Determine the (x, y) coordinate at the center of the cell enclosing the given text.  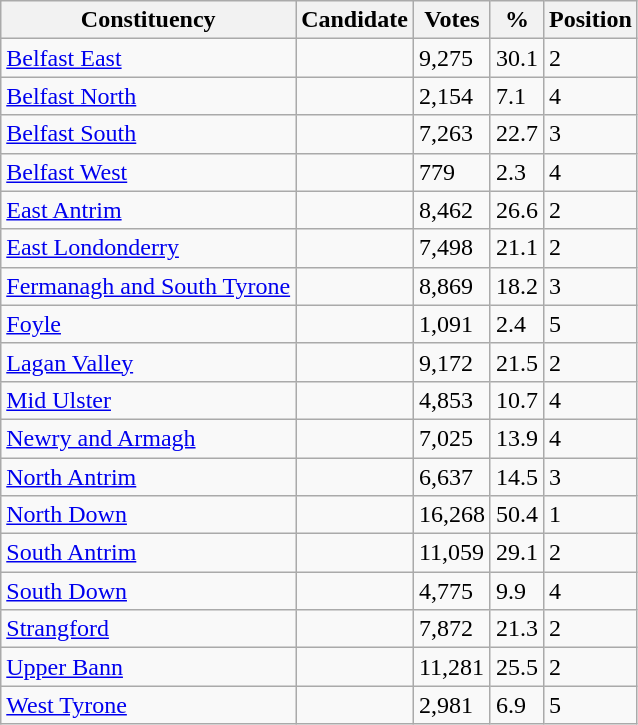
Belfast West (148, 172)
2.4 (516, 324)
2,154 (452, 96)
2.3 (516, 172)
7,025 (452, 438)
11,059 (452, 553)
6,637 (452, 477)
Fermanagh and South Tyrone (148, 286)
Belfast South (148, 134)
9,275 (452, 58)
9.9 (516, 591)
Belfast East (148, 58)
21.5 (516, 362)
22.7 (516, 134)
North Antrim (148, 477)
Mid Ulster (148, 400)
4,775 (452, 591)
Newry and Armagh (148, 438)
26.6 (516, 210)
7,498 (452, 248)
Constituency (148, 20)
50.4 (516, 515)
Belfast North (148, 96)
4,853 (452, 400)
Lagan Valley (148, 362)
29.1 (516, 553)
Position (591, 20)
7,263 (452, 134)
South Down (148, 591)
Strangford (148, 629)
West Tyrone (148, 705)
11,281 (452, 667)
Candidate (355, 20)
North Down (148, 515)
7.1 (516, 96)
South Antrim (148, 553)
21.3 (516, 629)
13.9 (516, 438)
14.5 (516, 477)
8,462 (452, 210)
1 (591, 515)
2,981 (452, 705)
% (516, 20)
Foyle (148, 324)
8,869 (452, 286)
779 (452, 172)
21.1 (516, 248)
10.7 (516, 400)
9,172 (452, 362)
6.9 (516, 705)
30.1 (516, 58)
25.5 (516, 667)
1,091 (452, 324)
16,268 (452, 515)
East Londonderry (148, 248)
7,872 (452, 629)
Upper Bann (148, 667)
Votes (452, 20)
East Antrim (148, 210)
18.2 (516, 286)
